Pinpoint the cell where the given text exists, returning its (x, y) midpoint coordinate. 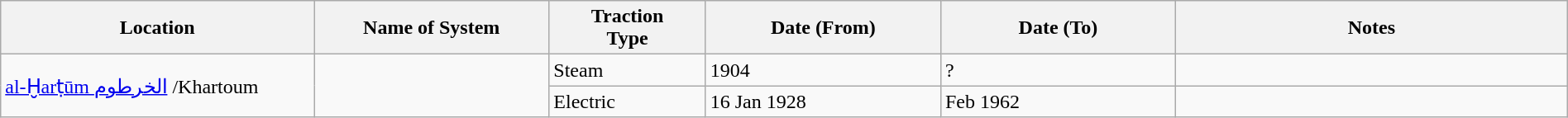
Name of System (432, 28)
1904 (823, 70)
Notes (1372, 28)
Steam (627, 70)
al-Ḫarṭūm الخرطوم /Khartoum (157, 86)
Electric (627, 101)
Date (From) (823, 28)
Location (157, 28)
Date (To) (1058, 28)
16 Jan 1928 (823, 101)
? (1058, 70)
TractionType (627, 28)
Feb 1962 (1058, 101)
